Pinpoint the cell where the given text exists, returning its [x, y] midpoint coordinate. 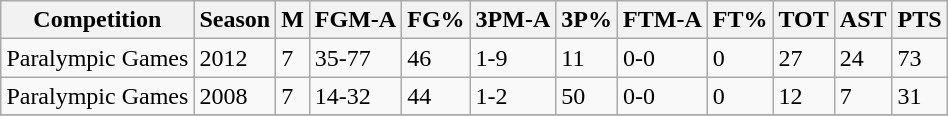
1-9 [513, 58]
12 [804, 96]
24 [863, 58]
46 [436, 58]
44 [436, 96]
27 [804, 58]
50 [587, 96]
35-77 [355, 58]
3PM-A [513, 20]
Season [235, 20]
31 [920, 96]
AST [863, 20]
1-2 [513, 96]
3P% [587, 20]
FG% [436, 20]
2012 [235, 58]
M [293, 20]
11 [587, 58]
FGM-A [355, 20]
FT% [740, 20]
14-32 [355, 96]
FTM-A [663, 20]
Competition [98, 20]
73 [920, 58]
2008 [235, 96]
PTS [920, 20]
TOT [804, 20]
